Identify which cell holds the provided text, then report its (x, y) central coordinate. 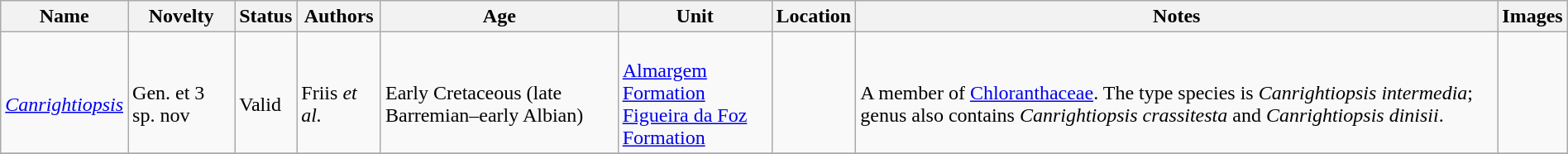
Location (814, 17)
Unit (695, 17)
A member of Chloranthaceae. The type species is Canrightiopsis intermedia; genus also contains Canrightiopsis crassitesta and Canrightiopsis dinisii. (1177, 93)
Canrightiopsis (65, 93)
Almargem Formation Figueira da Foz Formation (695, 93)
Gen. et 3 sp. nov (182, 93)
Status (266, 17)
Age (500, 17)
Name (65, 17)
Early Cretaceous (late Barremian–early Albian) (500, 93)
Friis et al. (339, 93)
Authors (339, 17)
Valid (266, 93)
Notes (1177, 17)
Novelty (182, 17)
Images (1532, 17)
